Return (x, y) of the center of cell containing provided text 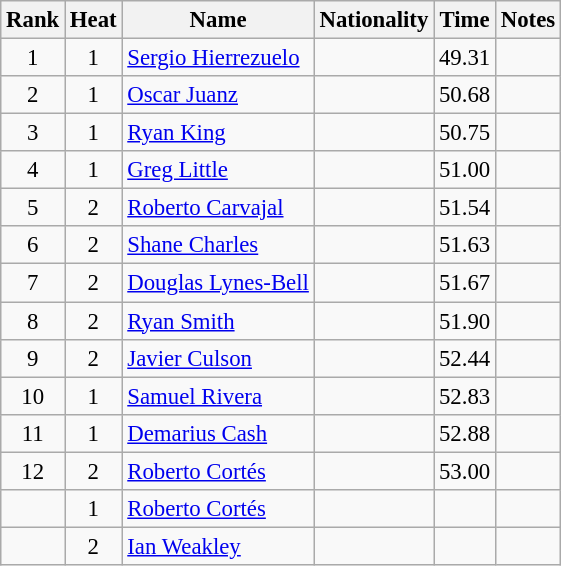
Notes (528, 20)
52.83 (465, 396)
Roberto Carvajal (218, 208)
3 (33, 133)
10 (33, 396)
Samuel Rivera (218, 396)
49.31 (465, 58)
Rank (33, 20)
51.67 (465, 283)
Ian Weakley (218, 546)
Nationality (374, 20)
Sergio Hierrezuelo (218, 58)
Ryan King (218, 133)
Oscar Juanz (218, 95)
Douglas Lynes-Bell (218, 283)
Shane Charles (218, 245)
51.63 (465, 245)
51.90 (465, 321)
8 (33, 321)
52.88 (465, 433)
50.68 (465, 95)
51.00 (465, 170)
Heat (94, 20)
7 (33, 283)
Name (218, 20)
11 (33, 433)
52.44 (465, 358)
6 (33, 245)
4 (33, 170)
Javier Culson (218, 358)
5 (33, 208)
Ryan Smith (218, 321)
12 (33, 471)
53.00 (465, 471)
50.75 (465, 133)
Demarius Cash (218, 433)
51.54 (465, 208)
9 (33, 358)
Greg Little (218, 170)
Time (465, 20)
